Detect which cell encompasses the target text, then output its [x, y] center coordinate. 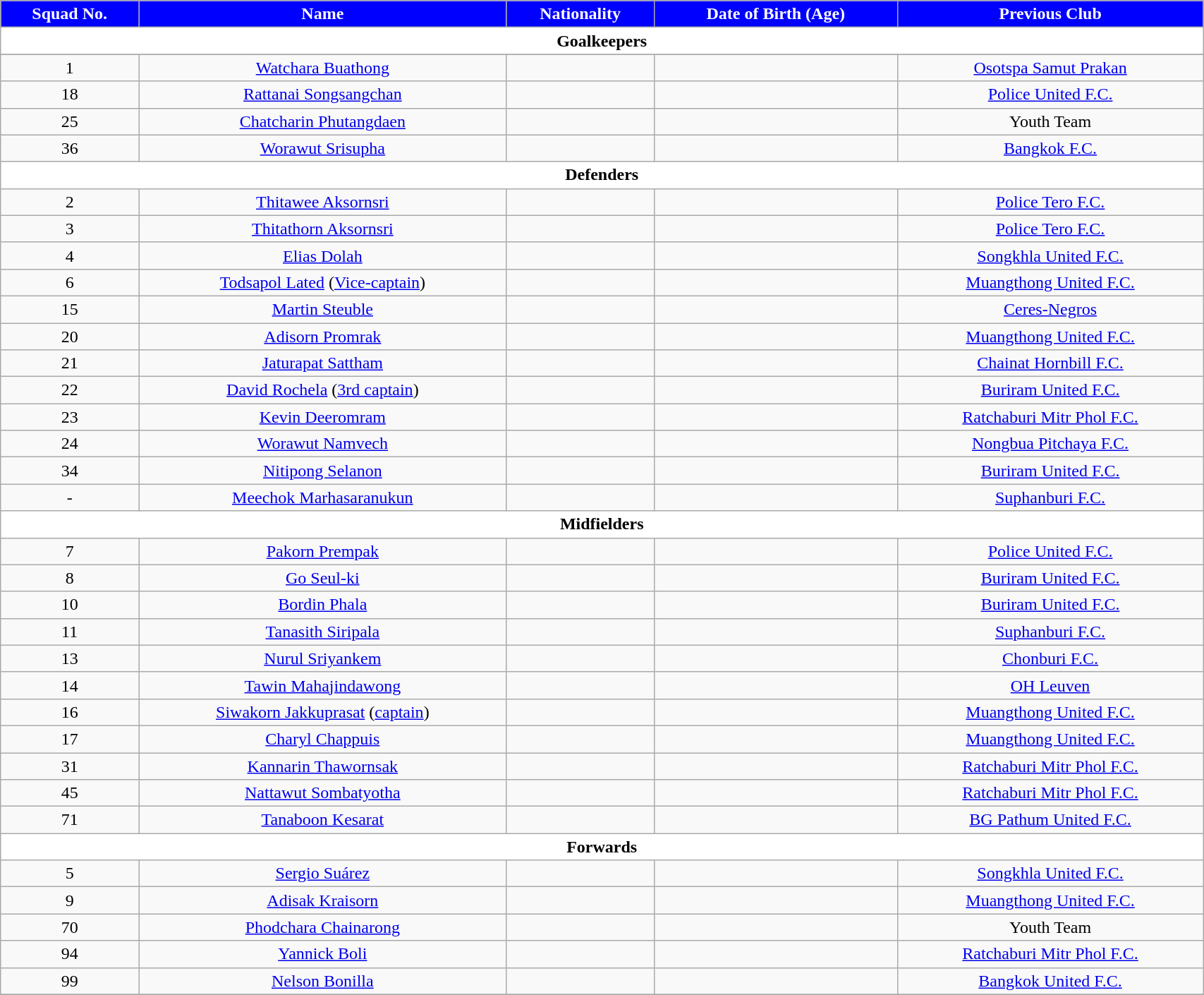
1 [70, 68]
20 [70, 337]
Adisorn Promrak [323, 337]
31 [70, 766]
Goalkeepers [602, 41]
8 [70, 578]
Worawut Srisupha [323, 148]
Thitathorn Aksornsri [323, 229]
Osotspa Samut Prakan [1050, 68]
Tawin Mahajindawong [323, 685]
Chatcharin Phutangdaen [323, 121]
11 [70, 632]
7 [70, 551]
10 [70, 605]
Charyl Chappuis [323, 739]
Jaturapat Sattham [323, 363]
Rattanai Songsangchan [323, 95]
Phodchara Chainarong [323, 927]
15 [70, 309]
Previous Club [1050, 14]
24 [70, 444]
Date of Birth (Age) [776, 14]
Defenders [602, 175]
Bangkok F.C. [1050, 148]
BG Pathum United F.C. [1050, 820]
Adisak Kraisorn [323, 900]
5 [70, 874]
Name [323, 14]
36 [70, 148]
6 [70, 282]
71 [70, 820]
Midfielders [602, 524]
Watchara Buathong [323, 68]
Go Seul-ki [323, 578]
Nelson Bonilla [323, 981]
David Rochela (3rd captain) [323, 390]
16 [70, 712]
9 [70, 900]
Bangkok United F.C. [1050, 981]
23 [70, 417]
94 [70, 954]
45 [70, 793]
22 [70, 390]
Yannick Boli [323, 954]
18 [70, 95]
Squad No. [70, 14]
Ceres-Negros [1050, 309]
Forwards [602, 847]
Elias Dolah [323, 255]
Kevin Deeromram [323, 417]
Chainat Hornbill F.C. [1050, 363]
14 [70, 685]
2 [70, 202]
Bordin Phala [323, 605]
Nurul Sriyankem [323, 658]
Todsapol Lated (Vice-captain) [323, 282]
Nitipong Selanon [323, 471]
17 [70, 739]
25 [70, 121]
Siwakorn Jakkuprasat (captain) [323, 712]
99 [70, 981]
Kannarin Thawornsak [323, 766]
Thitawee Aksornsri [323, 202]
Worawut Namvech [323, 444]
Pakorn Prempak [323, 551]
Nationality [580, 14]
3 [70, 229]
Tanasith Siripala [323, 632]
Nongbua Pitchaya F.C. [1050, 444]
Sergio Suárez [323, 874]
Meechok Marhasaranukun [323, 497]
Nattawut Sombatyotha [323, 793]
OH Leuven [1050, 685]
21 [70, 363]
13 [70, 658]
Tanaboon Kesarat [323, 820]
Martin Steuble [323, 309]
34 [70, 471]
70 [70, 927]
4 [70, 255]
- [70, 497]
Chonburi F.C. [1050, 658]
